Capture the cell that displays the provided text and extract its [X, Y] central coordinate. 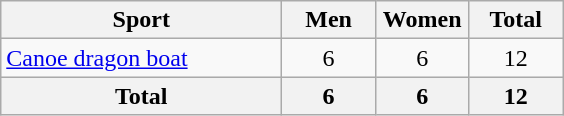
Men [329, 20]
Sport [142, 20]
Women [422, 20]
Canoe dragon boat [142, 58]
